Capture the cell that displays the provided text and extract its [x, y] central coordinate. 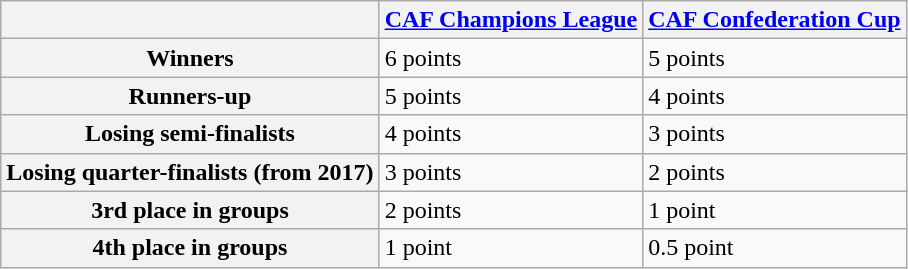
Winners [190, 58]
4th place in groups [190, 248]
Losing quarter-finalists (from 2017) [190, 172]
CAF Champions League [511, 20]
Runners-up [190, 96]
Losing semi-finalists [190, 134]
0.5 point [775, 248]
CAF Confederation Cup [775, 20]
6 points [511, 58]
3rd place in groups [190, 210]
